Pinpoint the cell where the given text exists, returning its [x, y] midpoint coordinate. 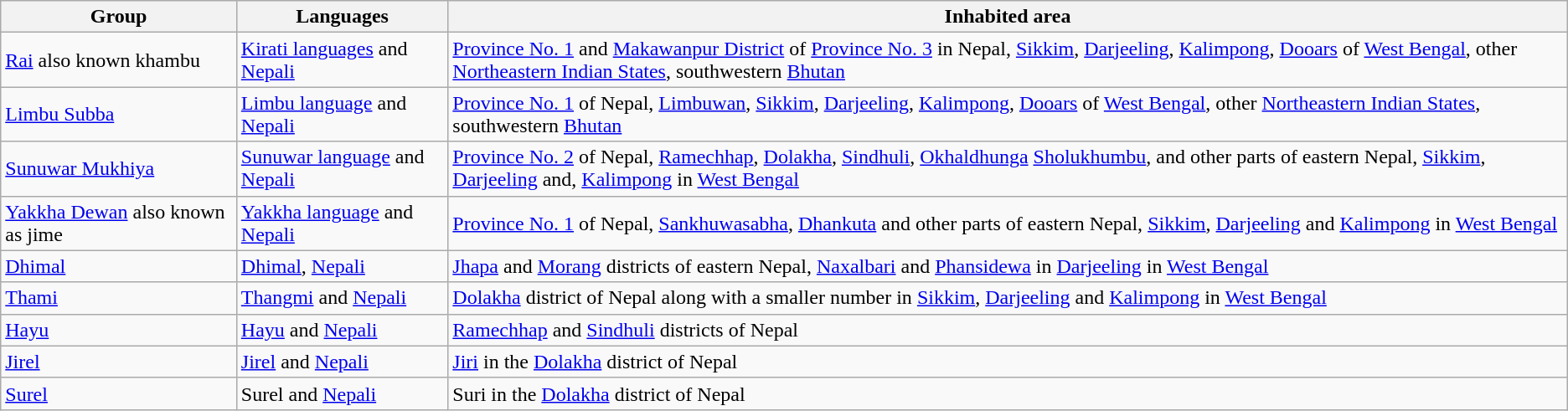
Suri in the Dolakha district of Nepal [1008, 393]
Inhabited area [1008, 17]
Province No. 1 of Nepal, Sankhuwasabha, Dhankuta and other parts of eastern Nepal, Sikkim, Darjeeling and Kalimpong in West Bengal [1008, 223]
Ramechhap and Sindhuli districts of Nepal [1008, 330]
Limbu Subba [119, 114]
Limbu language and Nepali [342, 114]
Jhapa and Morang districts of eastern Nepal, Naxalbari and Phansidewa in Darjeeling in West Bengal [1008, 266]
Surel [119, 393]
Thangmi and Nepali [342, 298]
Yakkha language and Nepali [342, 223]
Languages [342, 17]
Dolakha district of Nepal along with a smaller number in Sikkim, Darjeeling and Kalimpong in West Bengal [1008, 298]
Kirati languages and Nepali [342, 60]
Sunuwar language and Nepali [342, 169]
Yakkha Dewan also known as jime [119, 223]
Jiri in the Dolakha district of Nepal [1008, 362]
Hayu and Nepali [342, 330]
Province No. 1 of Nepal, Limbuwan, Sikkim, Darjeeling, Kalimpong, Dooars of West Bengal, other Northeastern Indian States, southwestern Bhutan [1008, 114]
Sunuwar Mukhiya [119, 169]
Hayu [119, 330]
Surel and Nepali [342, 393]
Group [119, 17]
Dhimal, Nepali [342, 266]
Rai also known khambu [119, 60]
Jirel and Nepali [342, 362]
Thami [119, 298]
Jirel [119, 362]
Dhimal [119, 266]
